Scan for the cell matching the given text and deliver its (X, Y) coordinate at center. 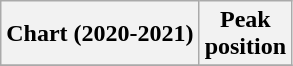
Peak position (245, 34)
Chart (2020-2021) (100, 34)
